Locate the cell with the specified text and output its (x, y) center coordinate. 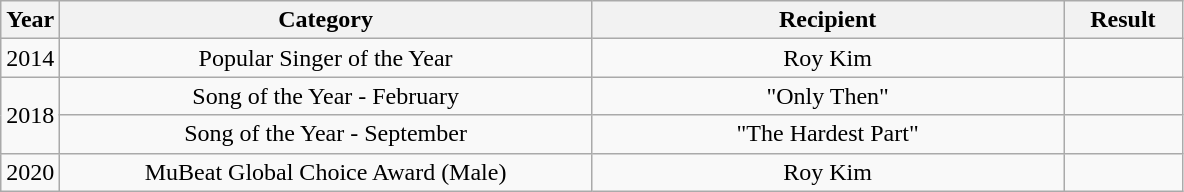
MuBeat Global Choice Award (Male) (326, 172)
Song of the Year - February (326, 96)
Popular Singer of the Year (326, 58)
Recipient (827, 20)
2020 (30, 172)
"The Hardest Part" (827, 134)
Result (1123, 20)
2018 (30, 115)
"Only Then" (827, 96)
Year (30, 20)
2014 (30, 58)
Category (326, 20)
Song of the Year - September (326, 134)
